Find where the given text appears and provide that cell's center as [X, Y] coordinate. 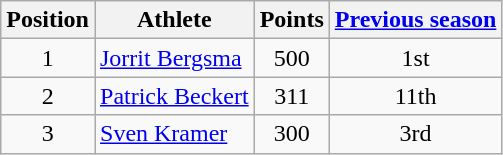
3rd [416, 134]
Position [48, 20]
Athlete [174, 20]
Points [292, 20]
1st [416, 58]
Previous season [416, 20]
Sven Kramer [174, 134]
Jorrit Bergsma [174, 58]
311 [292, 96]
1 [48, 58]
2 [48, 96]
Patrick Beckert [174, 96]
500 [292, 58]
3 [48, 134]
11th [416, 96]
300 [292, 134]
